Extract the [X, Y] coordinate from the center of the cell holding the provided text.  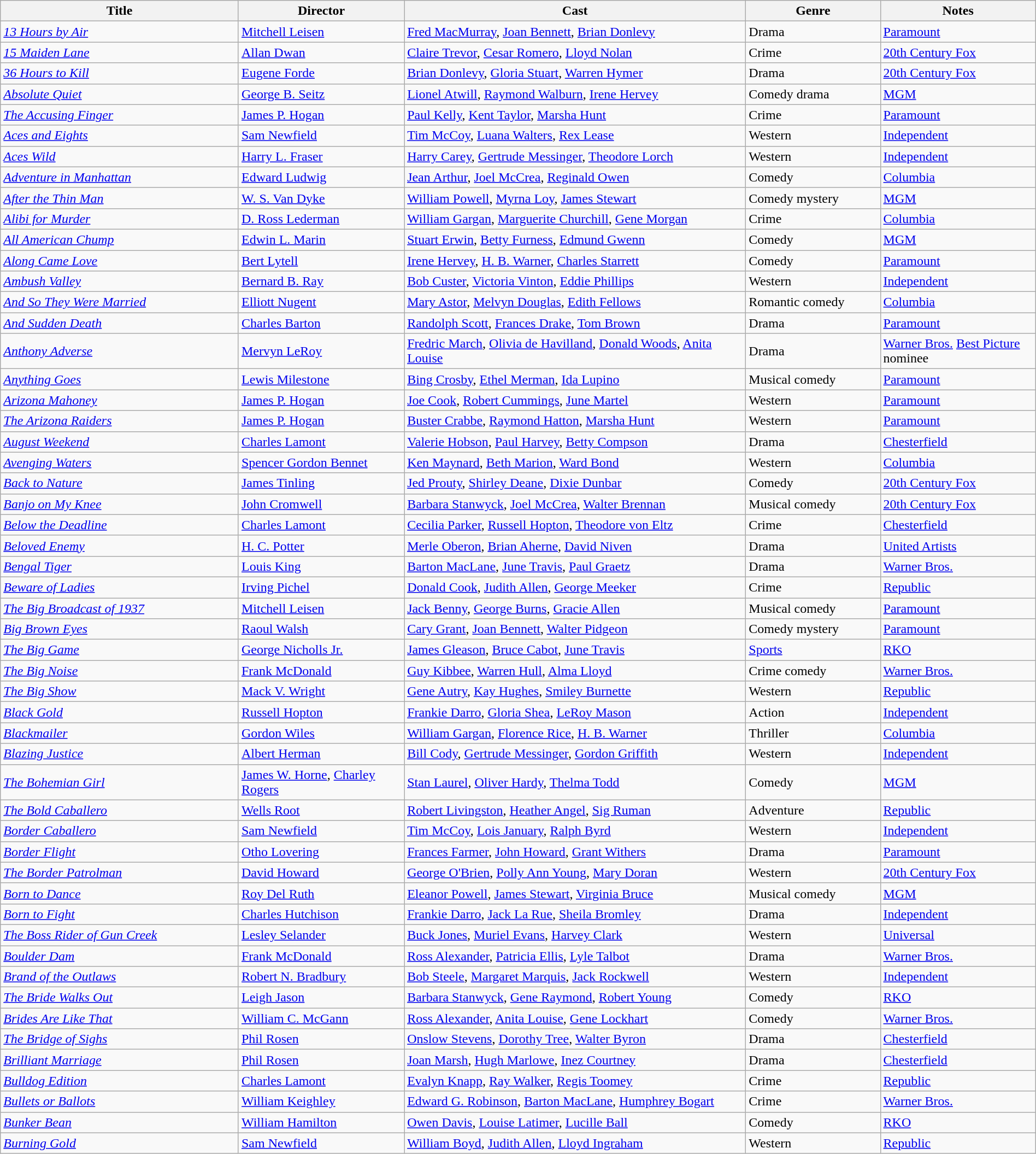
Cary Grant, Joan Bennett, Walter Pidgeon [575, 629]
Robert N. Bradbury [321, 977]
After the Thin Man [120, 198]
The Border Patrolman [120, 872]
Absolute Quiet [120, 94]
Border Flight [120, 852]
Cecilia Parker, Russell Hopton, Theodore von Eltz [575, 525]
William Boyd, Judith Allen, Lloyd Ingraham [575, 1143]
Frankie Darro, Jack La Rue, Sheila Bromley [575, 914]
Bernard B. Ray [321, 282]
Jean Arthur, Joel McCrea, Reginald Owen [575, 177]
Black Gold [120, 712]
Frances Farmer, John Howard, Grant Withers [575, 852]
The Big Noise [120, 671]
Lionel Atwill, Raymond Walburn, Irene Hervey [575, 94]
The Big Show [120, 692]
Allan Dwan [321, 52]
Comedy drama [813, 94]
Lesley Selander [321, 935]
Frankie Darro, Gloria Shea, LeRoy Mason [575, 712]
Romantic comedy [813, 302]
Mary Astor, Melvyn Douglas, Edith Fellows [575, 302]
Jack Benny, George Burns, Gracie Allen [575, 608]
Brilliant Marriage [120, 1060]
Joan Marsh, Hugh Marlowe, Inez Courtney [575, 1060]
Spencer Gordon Bennet [321, 462]
Avenging Waters [120, 462]
Gordon Wiles [321, 733]
Bob Custer, Victoria Vinton, Eddie Phillips [575, 282]
Owen Davis, Louise Latimer, Lucille Ball [575, 1122]
Burning Gold [120, 1143]
H. C. Potter [321, 546]
Wells Root [321, 810]
Mack V. Wright [321, 692]
Donald Cook, Judith Allen, George Meeker [575, 587]
August Weekend [120, 442]
Joe Cook, Robert Cummings, June Martel [575, 400]
Bob Steele, Margaret Marquis, Jack Rockwell [575, 977]
Barton MacLane, June Travis, Paul Graetz [575, 566]
Alibi for Murder [120, 219]
Back to Nature [120, 483]
Leigh Jason [321, 998]
Randolph Scott, Frances Drake, Tom Brown [575, 323]
Cast [575, 11]
Director [321, 11]
Tim McCoy, Lois January, Ralph Byrd [575, 831]
Roy Del Ruth [321, 893]
Robert Livingston, Heather Angel, Sig Ruman [575, 810]
The Bold Caballero [120, 810]
William Keighley [321, 1102]
Jed Prouty, Shirley Deane, Dixie Dunbar [575, 483]
Arizona Mahoney [120, 400]
Stan Laurel, Oliver Hardy, Thelma Todd [575, 782]
Title [120, 11]
Guy Kibbee, Warren Hull, Alma Lloyd [575, 671]
The Bride Walks Out [120, 998]
Adventure in Manhattan [120, 177]
The Accusing Finger [120, 115]
David Howard [321, 872]
36 Hours to Kill [120, 73]
Along Came Love [120, 261]
Aces and Eights [120, 136]
The Big Broadcast of 1937 [120, 608]
Irving Pichel [321, 587]
Bullets or Ballots [120, 1102]
Charles Hutchison [321, 914]
Edward Ludwig [321, 177]
Bing Crosby, Ethel Merman, Ida Lupino [575, 379]
Barbara Stanwyck, Gene Raymond, Robert Young [575, 998]
Gene Autry, Kay Hughes, Smiley Burnette [575, 692]
15 Maiden Lane [120, 52]
William C. McGann [321, 1018]
Ambush Valley [120, 282]
13 Hours by Air [120, 32]
William Hamilton [321, 1122]
Eleanor Powell, James Stewart, Virginia Bruce [575, 893]
Boulder Dam [120, 956]
Raoul Walsh [321, 629]
Border Caballero [120, 831]
James Tinling [321, 483]
William Gargan, Florence Rice, H. B. Warner [575, 733]
Blackmailer [120, 733]
Charles Barton [321, 323]
Adventure [813, 810]
Warner Bros. Best Picture nominee [958, 351]
Merle Oberon, Brian Aherne, David Niven [575, 546]
And Sudden Death [120, 323]
The Boss Rider of Gun Creek [120, 935]
Eugene Forde [321, 73]
Ross Alexander, Anita Louise, Gene Lockhart [575, 1018]
Russell Hopton [321, 712]
Blazing Justice [120, 754]
Brides Are Like That [120, 1018]
Anthony Adverse [120, 351]
George O'Brien, Polly Ann Young, Mary Doran [575, 872]
The Big Game [120, 650]
Born to Dance [120, 893]
Brand of the Outlaws [120, 977]
James W. Horne, Charley Rogers [321, 782]
Buster Crabbe, Raymond Hatton, Marsha Hunt [575, 421]
Beloved Enemy [120, 546]
United Artists [958, 546]
Mervyn LeRoy [321, 351]
Harry Carey, Gertrude Messinger, Theodore Lorch [575, 156]
Banjo on My Knee [120, 504]
Bunker Bean [120, 1122]
Bulldog Edition [120, 1081]
Brian Donlevy, Gloria Stuart, Warren Hymer [575, 73]
Beware of Ladies [120, 587]
Below the Deadline [120, 525]
Elliott Nugent [321, 302]
All American Chump [120, 239]
Buck Jones, Muriel Evans, Harvey Clark [575, 935]
Otho Lovering [321, 852]
The Bridge of Sighs [120, 1039]
Evalyn Knapp, Ray Walker, Regis Toomey [575, 1081]
George B. Seitz [321, 94]
Universal [958, 935]
Stuart Erwin, Betty Furness, Edmund Gwenn [575, 239]
Lewis Milestone [321, 379]
John Cromwell [321, 504]
Anything Goes [120, 379]
Notes [958, 11]
Born to Fight [120, 914]
The Arizona Raiders [120, 421]
William Gargan, Marguerite Churchill, Gene Morgan [575, 219]
Sports [813, 650]
Tim McCoy, Luana Walters, Rex Lease [575, 136]
Big Brown Eyes [120, 629]
Edwin L. Marin [321, 239]
Fredric March, Olivia de Havilland, Donald Woods, Anita Louise [575, 351]
Bengal Tiger [120, 566]
Paul Kelly, Kent Taylor, Marsha Hunt [575, 115]
D. Ross Lederman [321, 219]
Action [813, 712]
Claire Trevor, Cesar Romero, Lloyd Nolan [575, 52]
Aces Wild [120, 156]
Barbara Stanwyck, Joel McCrea, Walter Brennan [575, 504]
George Nicholls Jr. [321, 650]
Edward G. Robinson, Barton MacLane, Humphrey Bogart [575, 1102]
Fred MacMurray, Joan Bennett, Brian Donlevy [575, 32]
Ken Maynard, Beth Marion, Ward Bond [575, 462]
W. S. Van Dyke [321, 198]
Bert Lytell [321, 261]
Harry L. Fraser [321, 156]
Genre [813, 11]
James Gleason, Bruce Cabot, June Travis [575, 650]
William Powell, Myrna Loy, James Stewart [575, 198]
Valerie Hobson, Paul Harvey, Betty Compson [575, 442]
Louis King [321, 566]
Ross Alexander, Patricia Ellis, Lyle Talbot [575, 956]
Bill Cody, Gertrude Messinger, Gordon Griffith [575, 754]
The Bohemian Girl [120, 782]
Onslow Stevens, Dorothy Tree, Walter Byron [575, 1039]
Irene Hervey, H. B. Warner, Charles Starrett [575, 261]
Crime comedy [813, 671]
Thriller [813, 733]
Albert Herman [321, 754]
And So They Were Married [120, 302]
